Output the (x, y) coordinate of the center of the cell containing the given text.  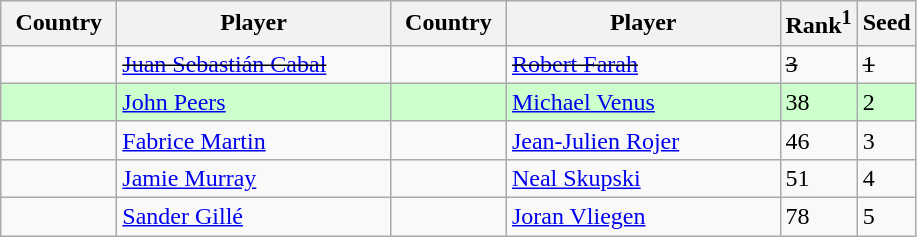
38 (818, 102)
4 (886, 178)
Jean-Julien Rojer (643, 140)
Neal Skupski (643, 178)
5 (886, 217)
Seed (886, 24)
Robert Farah (643, 64)
Jamie Murray (254, 178)
51 (818, 178)
John Peers (254, 102)
Juan Sebastián Cabal (254, 64)
2 (886, 102)
78 (818, 217)
1 (886, 64)
Fabrice Martin (254, 140)
Sander Gillé (254, 217)
46 (818, 140)
Rank1 (818, 24)
Michael Venus (643, 102)
Joran Vliegen (643, 217)
